Output the (x, y) coordinate of the center of the cell containing the given text.  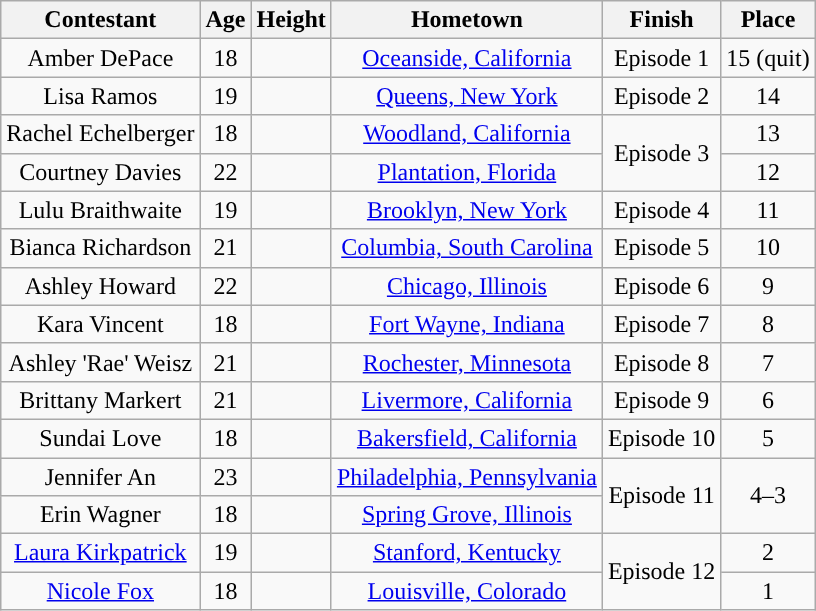
Ashley 'Rae' Weisz (100, 362)
Height (291, 20)
Spring Grove, Illinois (466, 515)
Philadelphia, Pennsylvania (466, 477)
Age (226, 20)
Erin Wagner (100, 515)
Lulu Braithwaite (100, 210)
Episode 3 (661, 153)
Jennifer An (100, 477)
Chicago, Illinois (466, 286)
Woodland, California (466, 134)
Amber DePace (100, 58)
8 (768, 324)
Brittany Markert (100, 400)
10 (768, 248)
Episode 11 (661, 496)
Bianca Richardson (100, 248)
Louisville, Colorado (466, 591)
11 (768, 210)
Stanford, Kentucky (466, 553)
Livermore, California (466, 400)
5 (768, 438)
Episode 6 (661, 286)
Sundai Love (100, 438)
Bakersfield, California (466, 438)
Kara Vincent (100, 324)
Ashley Howard (100, 286)
1 (768, 591)
Oceanside, California (466, 58)
Finish (661, 20)
13 (768, 134)
23 (226, 477)
Lisa Ramos (100, 96)
Episode 8 (661, 362)
4–3 (768, 496)
Nicole Fox (100, 591)
Contestant (100, 20)
Laura Kirkpatrick (100, 553)
Episode 10 (661, 438)
Place (768, 20)
Queens, New York (466, 96)
2 (768, 553)
Rachel Echelberger (100, 134)
6 (768, 400)
Hometown (466, 20)
Episode 2 (661, 96)
7 (768, 362)
Episode 4 (661, 210)
9 (768, 286)
Brooklyn, New York (466, 210)
12 (768, 172)
Rochester, Minnesota (466, 362)
Episode 7 (661, 324)
Episode 12 (661, 572)
Fort Wayne, Indiana (466, 324)
Episode 5 (661, 248)
15 (quit) (768, 58)
14 (768, 96)
Episode 1 (661, 58)
Plantation, Florida (466, 172)
Columbia, South Carolina (466, 248)
Episode 9 (661, 400)
Courtney Davies (100, 172)
